Return (x, y) of the center of cell containing provided text 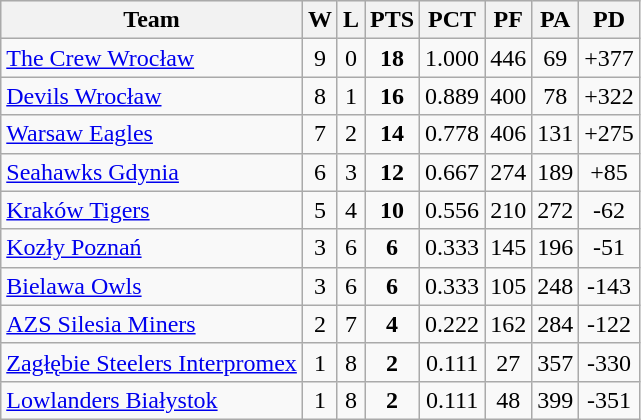
284 (556, 324)
PF (508, 20)
Zagłębie Steelers Interpromex (152, 362)
399 (556, 400)
131 (556, 134)
272 (556, 210)
Warsaw Eagles (152, 134)
162 (508, 324)
5 (320, 210)
AZS Silesia Miners (152, 324)
69 (556, 58)
Kraków Tigers (152, 210)
0.222 (452, 324)
0.556 (452, 210)
9 (320, 58)
PD (610, 20)
-51 (610, 248)
0.778 (452, 134)
Bielawa Owls (152, 286)
16 (392, 96)
0 (350, 58)
Kozły Poznań (152, 248)
-122 (610, 324)
Team (152, 20)
-330 (610, 362)
PTS (392, 20)
W (320, 20)
-351 (610, 400)
189 (556, 172)
+322 (610, 96)
105 (508, 286)
Lowlanders Białystok (152, 400)
+85 (610, 172)
PA (556, 20)
12 (392, 172)
Seahawks Gdynia (152, 172)
1.000 (452, 58)
L (350, 20)
48 (508, 400)
10 (392, 210)
-143 (610, 286)
248 (556, 286)
0.889 (452, 96)
Devils Wrocław (152, 96)
196 (556, 248)
14 (392, 134)
406 (508, 134)
210 (508, 210)
446 (508, 58)
400 (508, 96)
0.667 (452, 172)
27 (508, 362)
18 (392, 58)
-62 (610, 210)
274 (508, 172)
The Crew Wrocław (152, 58)
357 (556, 362)
PCT (452, 20)
145 (508, 248)
+275 (610, 134)
78 (556, 96)
+377 (610, 58)
